Scan for the cell matching the given text and deliver its (X, Y) coordinate at center. 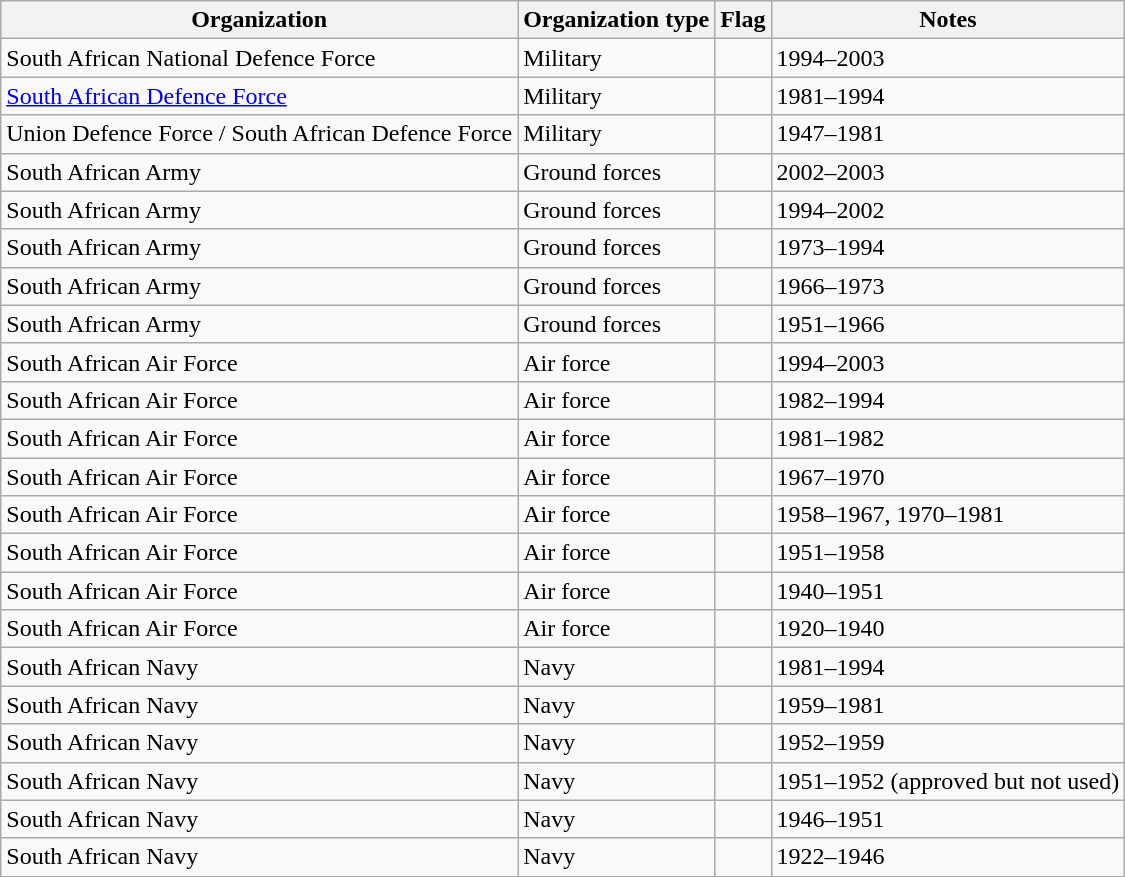
Union Defence Force / South African Defence Force (260, 134)
1994–2002 (948, 210)
South African National Defence Force (260, 58)
1967–1970 (948, 477)
Flag (743, 20)
1951–1966 (948, 324)
1981–1982 (948, 438)
1951–1958 (948, 553)
Organization type (616, 20)
1952–1959 (948, 743)
1958–1967, 1970–1981 (948, 515)
1922–1946 (948, 857)
1973–1994 (948, 248)
1947–1981 (948, 134)
1940–1951 (948, 591)
1966–1973 (948, 286)
Notes (948, 20)
2002–2003 (948, 172)
1982–1994 (948, 400)
South African Defence Force (260, 96)
1946–1951 (948, 819)
1951–1952 (approved but not used) (948, 781)
Organization (260, 20)
1920–1940 (948, 629)
1959–1981 (948, 705)
